Return the (X, Y) coordinate for the center point of the cell that contains the specified text.  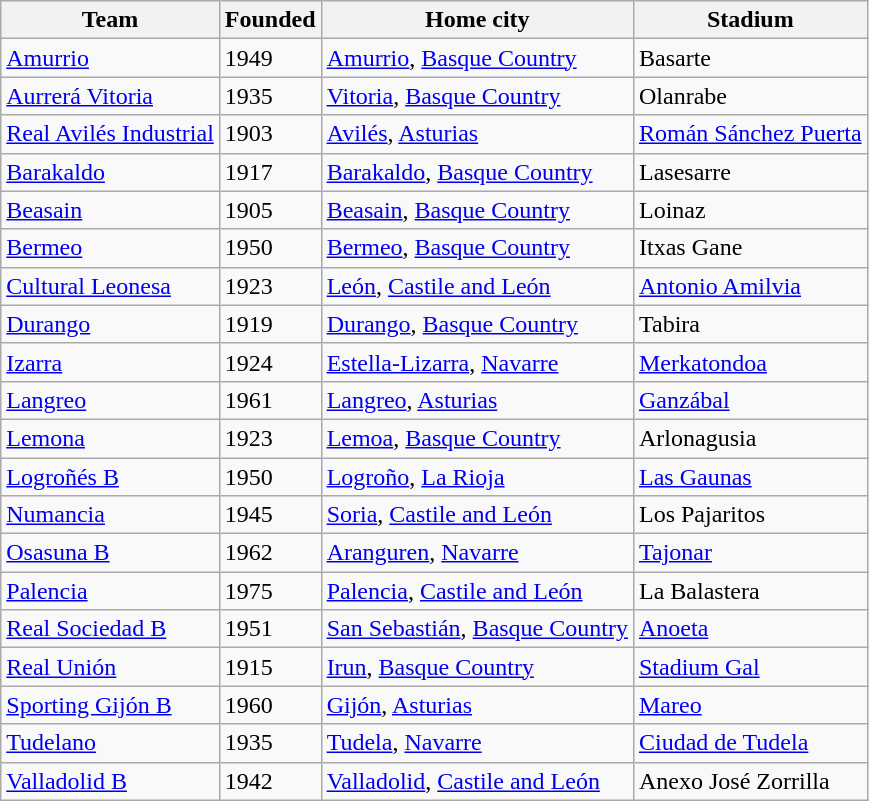
Lasesarre (750, 172)
Anexo José Zorrilla (750, 781)
Stadium Gal (750, 667)
Langreo (110, 400)
1917 (270, 172)
León, Castile and León (477, 286)
Durango (110, 324)
Basarte (750, 58)
Gijón, Asturias (477, 705)
Olanrabe (750, 96)
1905 (270, 210)
Beasain, Basque Country (477, 210)
1924 (270, 362)
Cultural Leonesa (110, 286)
Anoeta (750, 629)
Tajonar (750, 553)
Real Sociedad B (110, 629)
Loinaz (750, 210)
Founded (270, 20)
Los Pajaritos (750, 515)
Langreo, Asturias (477, 400)
Home city (477, 20)
Lemoa, Basque Country (477, 438)
Palencia, Castile and León (477, 591)
1951 (270, 629)
Arlonagusia (750, 438)
Beasain (110, 210)
Palencia (110, 591)
Ganzábal (750, 400)
1960 (270, 705)
Antonio Amilvia (750, 286)
Mareo (750, 705)
Irun, Basque Country (477, 667)
Valladolid, Castile and León (477, 781)
Merkatondoa (750, 362)
Barakaldo, Basque Country (477, 172)
Logroñés B (110, 477)
Itxas Gane (750, 248)
San Sebastián, Basque Country (477, 629)
Tudela, Navarre (477, 743)
Tudelano (110, 743)
1975 (270, 591)
Durango, Basque Country (477, 324)
1949 (270, 58)
Estella-Lizarra, Navarre (477, 362)
1942 (270, 781)
Las Gaunas (750, 477)
Bermeo (110, 248)
Bermeo, Basque Country (477, 248)
Ciudad de Tudela (750, 743)
Amurrio, Basque Country (477, 58)
Izarra (110, 362)
1915 (270, 667)
Avilés, Asturias (477, 134)
Sporting Gijón B (110, 705)
Tabira (750, 324)
Valladolid B (110, 781)
1945 (270, 515)
Vitoria, Basque Country (477, 96)
Román Sánchez Puerta (750, 134)
1962 (270, 553)
Real Unión (110, 667)
Lemona (110, 438)
Aurrerá Vitoria (110, 96)
Aranguren, Navarre (477, 553)
1919 (270, 324)
1903 (270, 134)
Barakaldo (110, 172)
Amurrio (110, 58)
Osasuna B (110, 553)
Team (110, 20)
Numancia (110, 515)
La Balastera (750, 591)
Stadium (750, 20)
Real Avilés Industrial (110, 134)
Soria, Castile and León (477, 515)
Logroño, La Rioja (477, 477)
1961 (270, 400)
